Return the [X, Y] coordinate for the center point of the cell that contains the specified text.  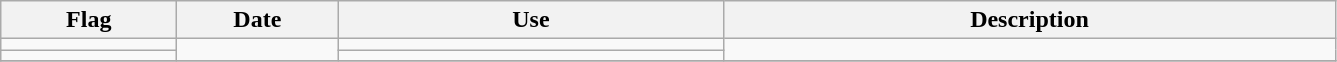
Description [1030, 20]
Use [531, 20]
Flag [89, 20]
Date [258, 20]
